Output the (x, y) coordinate of the center of the cell containing the given text.  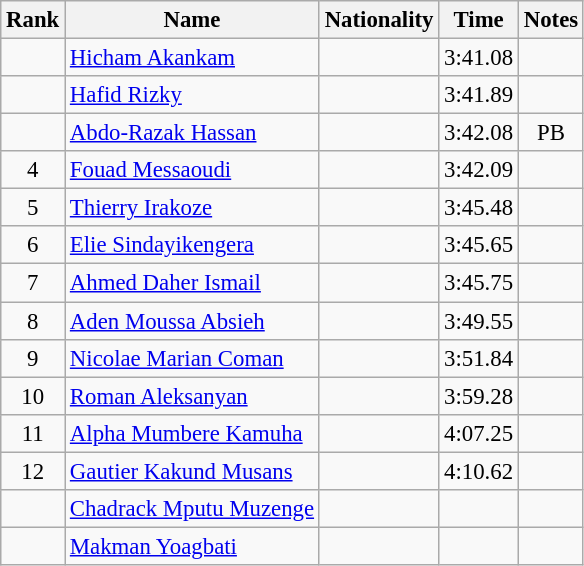
Alpha Mumbere Kamuha (192, 433)
3:42.09 (479, 170)
PB (550, 133)
3:45.65 (479, 245)
4:07.25 (479, 433)
5 (33, 208)
Name (192, 20)
3:41.08 (479, 58)
Nicolae Marian Coman (192, 358)
7 (33, 283)
Notes (550, 20)
Thierry Irakoze (192, 208)
Roman Aleksanyan (192, 396)
Hafid Rizky (192, 95)
3:41.89 (479, 95)
9 (33, 358)
12 (33, 471)
8 (33, 321)
Hicham Akankam (192, 58)
Elie Sindayikengera (192, 245)
11 (33, 433)
Time (479, 20)
3:45.48 (479, 208)
Makman Yoagbati (192, 546)
Abdo-Razak Hassan (192, 133)
4:10.62 (479, 471)
4 (33, 170)
3:42.08 (479, 133)
3:45.75 (479, 283)
Aden Moussa Absieh (192, 321)
Gautier Kakund Musans (192, 471)
10 (33, 396)
3:49.55 (479, 321)
Rank (33, 20)
6 (33, 245)
Fouad Messaoudi (192, 170)
Chadrack Mputu Muzenge (192, 509)
Nationality (378, 20)
3:59.28 (479, 396)
Ahmed Daher Ismail (192, 283)
3:51.84 (479, 358)
